Identify which cell holds the provided text, then report its [x, y] central coordinate. 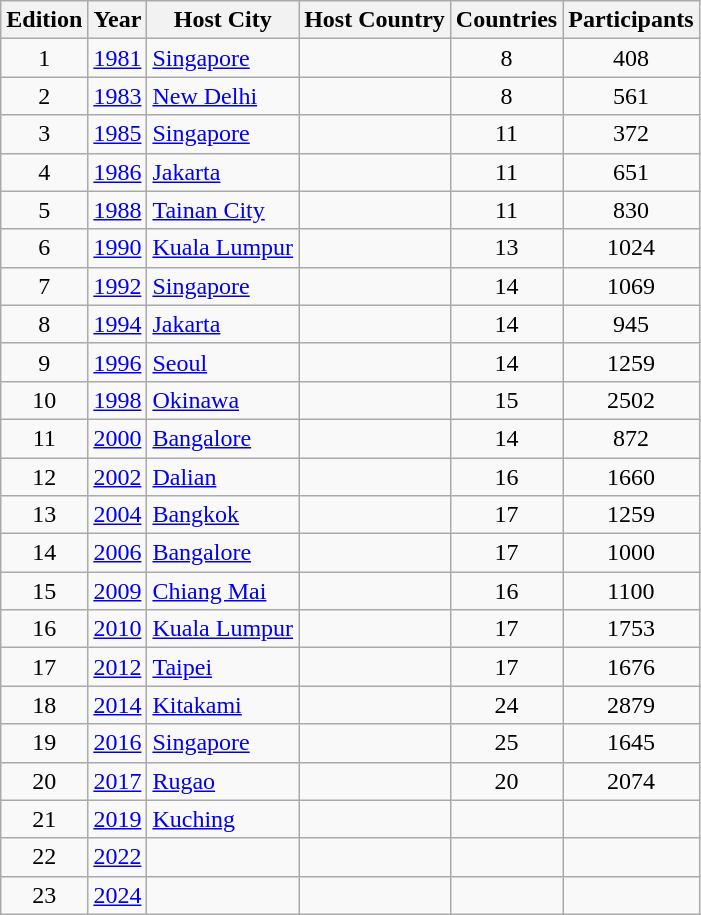
22 [44, 857]
Kuching [223, 819]
1024 [631, 248]
1986 [118, 172]
25 [506, 743]
1100 [631, 591]
1985 [118, 134]
Edition [44, 20]
1069 [631, 286]
4 [44, 172]
3 [44, 134]
Year [118, 20]
Dalian [223, 477]
2879 [631, 705]
19 [44, 743]
1000 [631, 553]
2022 [118, 857]
Host Country [375, 20]
23 [44, 895]
21 [44, 819]
Okinawa [223, 400]
2010 [118, 629]
10 [44, 400]
945 [631, 324]
Host City [223, 20]
Rugao [223, 781]
2000 [118, 438]
1994 [118, 324]
1 [44, 58]
12 [44, 477]
1981 [118, 58]
Seoul [223, 362]
2502 [631, 400]
1645 [631, 743]
872 [631, 438]
Bangkok [223, 515]
Kitakami [223, 705]
408 [631, 58]
2019 [118, 819]
1676 [631, 667]
24 [506, 705]
2016 [118, 743]
2024 [118, 895]
18 [44, 705]
6 [44, 248]
1988 [118, 210]
1753 [631, 629]
372 [631, 134]
Chiang Mai [223, 591]
561 [631, 96]
7 [44, 286]
1983 [118, 96]
2017 [118, 781]
2004 [118, 515]
Participants [631, 20]
1996 [118, 362]
2 [44, 96]
5 [44, 210]
Taipei [223, 667]
Countries [506, 20]
830 [631, 210]
Tainan City [223, 210]
2014 [118, 705]
1660 [631, 477]
2006 [118, 553]
2012 [118, 667]
9 [44, 362]
2002 [118, 477]
1992 [118, 286]
651 [631, 172]
1990 [118, 248]
2009 [118, 591]
1998 [118, 400]
New Delhi [223, 96]
2074 [631, 781]
